Detect which cell encompasses the target text, then output its (x, y) center coordinate. 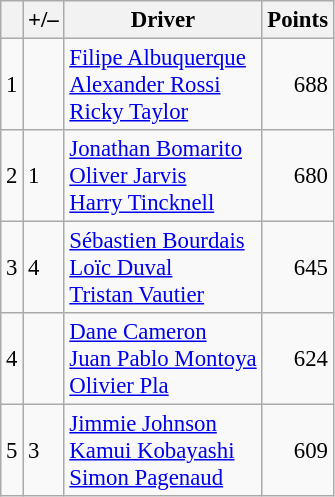
5 (12, 451)
Jonathan Bomarito Oliver Jarvis Harry Tincknell (163, 176)
Sébastien Bourdais Loïc Duval Tristan Vautier (163, 268)
2 (12, 176)
Dane Cameron Juan Pablo Montoya Olivier Pla (163, 359)
Points (298, 20)
624 (298, 359)
Filipe Albuquerque Alexander Rossi Ricky Taylor (163, 85)
Jimmie Johnson Kamui Kobayashi Simon Pagenaud (163, 451)
688 (298, 85)
Driver (163, 20)
609 (298, 451)
645 (298, 268)
+/– (44, 20)
680 (298, 176)
